Return [x, y] of the center of cell containing provided text 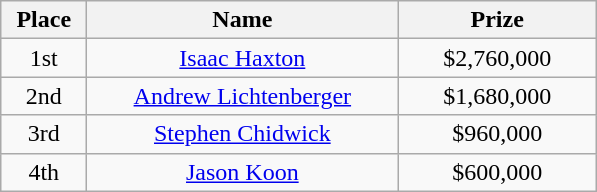
Isaac Haxton [242, 58]
Andrew Lichtenberger [242, 96]
Name [242, 20]
2nd [44, 96]
Place [44, 20]
Stephen Chidwick [242, 134]
1st [44, 58]
$2,760,000 [498, 58]
Jason Koon [242, 172]
4th [44, 172]
$960,000 [498, 134]
3rd [44, 134]
$600,000 [498, 172]
Prize [498, 20]
$1,680,000 [498, 96]
